Capture the cell that displays the provided text and extract its [X, Y] central coordinate. 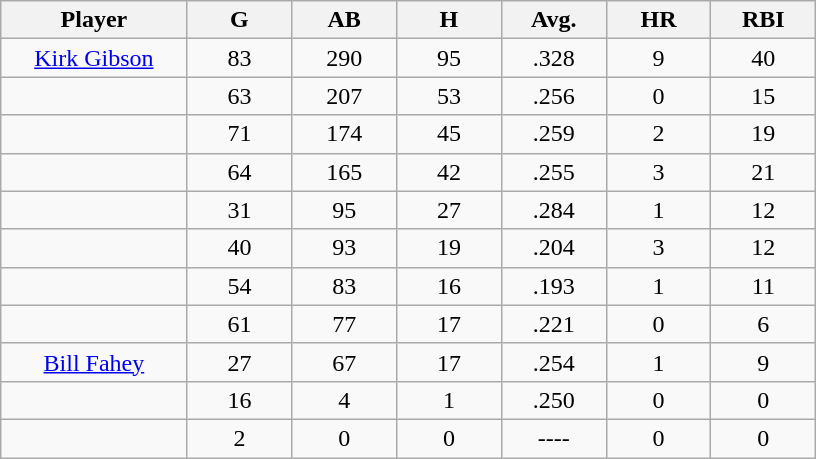
15 [764, 96]
Bill Fahey [94, 362]
Avg. [554, 20]
.259 [554, 134]
67 [344, 362]
.204 [554, 248]
Kirk Gibson [94, 58]
G [240, 20]
93 [344, 248]
HR [658, 20]
21 [764, 172]
.254 [554, 362]
45 [450, 134]
RBI [764, 20]
4 [344, 400]
53 [450, 96]
77 [344, 324]
54 [240, 286]
.328 [554, 58]
165 [344, 172]
71 [240, 134]
.284 [554, 210]
AB [344, 20]
64 [240, 172]
63 [240, 96]
Player [94, 20]
.250 [554, 400]
.221 [554, 324]
.255 [554, 172]
61 [240, 324]
6 [764, 324]
42 [450, 172]
31 [240, 210]
207 [344, 96]
---- [554, 438]
11 [764, 286]
.256 [554, 96]
290 [344, 58]
H [450, 20]
174 [344, 134]
.193 [554, 286]
